Scan for the cell matching the given text and deliver its (X, Y) coordinate at center. 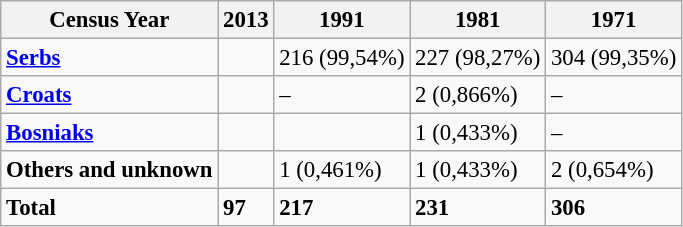
2 (0,654%) (614, 170)
Croats (110, 95)
Total (110, 208)
304 (99,35%) (614, 58)
217 (342, 208)
227 (98,27%) (478, 58)
2 (0,866%) (478, 95)
1971 (614, 20)
Bosniaks (110, 133)
231 (478, 208)
306 (614, 208)
216 (99,54%) (342, 58)
Serbs (110, 58)
97 (246, 208)
Others and unknown (110, 170)
2013 (246, 20)
1991 (342, 20)
1 (0,461%) (342, 170)
Census Year (110, 20)
1981 (478, 20)
